Locate the cell with the specified text and output its (x, y) center coordinate. 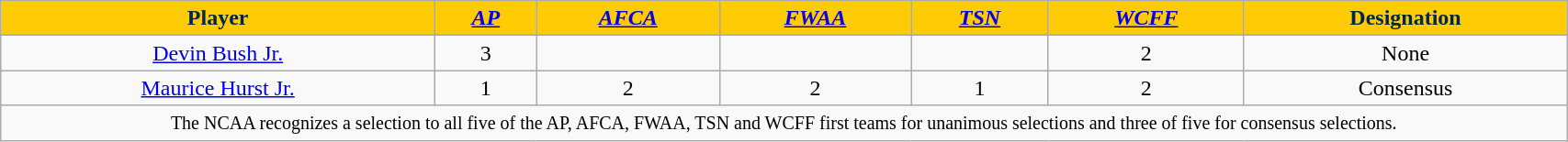
AFCA (628, 18)
3 (487, 53)
Devin Bush Jr. (219, 53)
Player (219, 18)
FWAA (815, 18)
WCFF (1146, 18)
Designation (1405, 18)
Maurice Hurst Jr. (219, 88)
AP (487, 18)
None (1405, 53)
Consensus (1405, 88)
TSN (980, 18)
